Return (X, Y) of the center of cell containing provided text 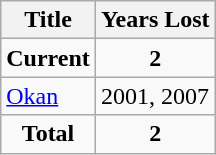
2001, 2007 (155, 96)
Okan (48, 96)
Title (48, 20)
Total (48, 134)
Current (48, 58)
Years Lost (155, 20)
